Provide the (X, Y) coordinate of the cell's center where the given text is located.  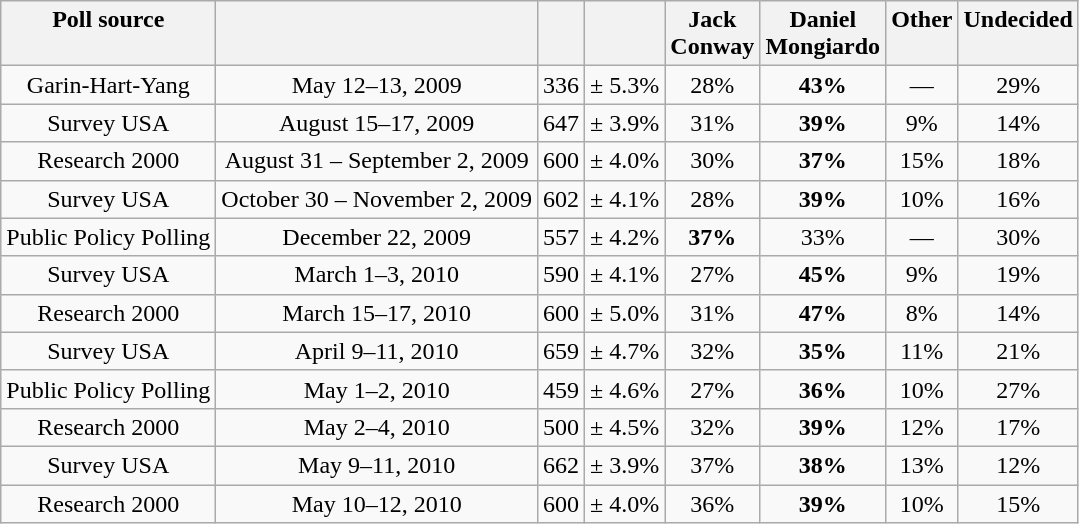
March 15–17, 2010 (377, 313)
August 31 – September 2, 2009 (377, 161)
17% (1018, 427)
500 (560, 427)
459 (560, 389)
± 4.5% (625, 427)
19% (1018, 275)
33% (823, 237)
DanielMongiardo (823, 34)
± 5.0% (625, 313)
35% (823, 351)
38% (823, 465)
May 12–13, 2009 (377, 85)
590 (560, 275)
± 4.7% (625, 351)
May 9–11, 2010 (377, 465)
47% (823, 313)
659 (560, 351)
557 (560, 237)
18% (1018, 161)
± 5.3% (625, 85)
May 10–12, 2010 (377, 503)
Poll source (108, 34)
December 22, 2009 (377, 237)
May 1–2, 2010 (377, 389)
21% (1018, 351)
Undecided (1018, 34)
647 (560, 123)
JackConway (712, 34)
13% (922, 465)
± 4.6% (625, 389)
8% (922, 313)
Garin-Hart-Yang (108, 85)
662 (560, 465)
May 2–4, 2010 (377, 427)
April 9–11, 2010 (377, 351)
± 4.2% (625, 237)
602 (560, 199)
45% (823, 275)
29% (1018, 85)
March 1–3, 2010 (377, 275)
16% (1018, 199)
43% (823, 85)
11% (922, 351)
August 15–17, 2009 (377, 123)
Other (922, 34)
October 30 – November 2, 2009 (377, 199)
336 (560, 85)
